For the text-containing cell, return its midpoint in [X, Y] coordinate format. 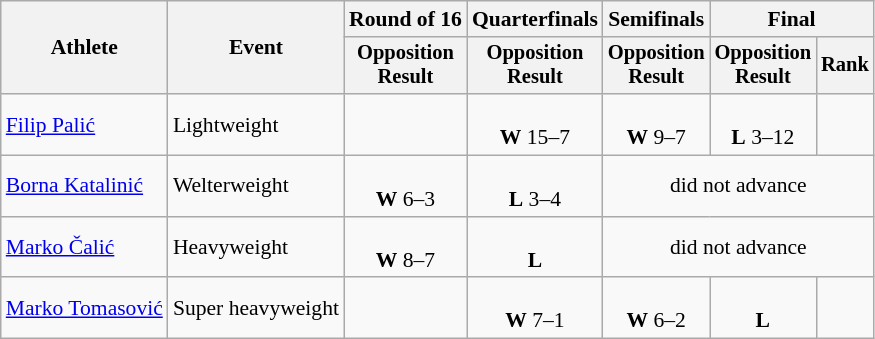
Super heavyweight [256, 308]
Round of 16 [406, 19]
Welterweight [256, 186]
Filip Palić [84, 124]
L 3–12 [764, 124]
L 3–4 [535, 186]
W 6–2 [656, 308]
Quarterfinals [535, 19]
Athlete [84, 48]
W 9–7 [656, 124]
Heavyweight [256, 248]
W 15–7 [535, 124]
Borna Katalinić [84, 186]
Final [792, 19]
Semifinals [656, 19]
W 7–1 [535, 308]
Event [256, 48]
W 6–3 [406, 186]
W 8–7 [406, 248]
Marko Tomasović [84, 308]
Marko Čalić [84, 248]
Rank [845, 66]
Lightweight [256, 124]
